Identify which cell holds the provided text, then report its [x, y] central coordinate. 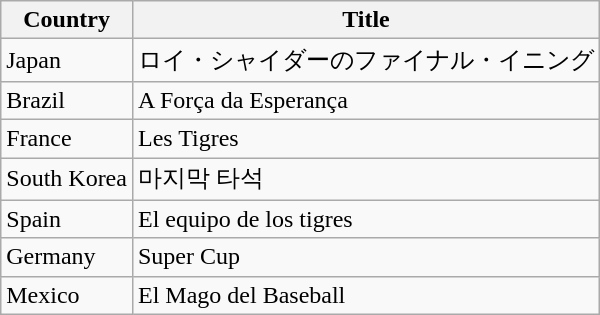
El equipo de los tigres [366, 219]
Spain [67, 219]
Japan [67, 60]
Germany [67, 257]
Brazil [67, 100]
마지막 타석 [366, 180]
Country [67, 20]
Title [366, 20]
El Mago del Baseball [366, 295]
South Korea [67, 180]
A Força da Esperança [366, 100]
Les Tigres [366, 138]
ロイ・シャイダーのファイナル・イニング [366, 60]
Mexico [67, 295]
France [67, 138]
Super Cup [366, 257]
